Capture the cell that displays the provided text and extract its (X, Y) central coordinate. 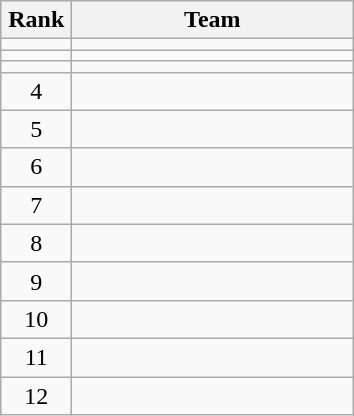
12 (36, 395)
6 (36, 167)
Team (212, 20)
8 (36, 243)
Rank (36, 20)
11 (36, 357)
5 (36, 129)
4 (36, 91)
7 (36, 205)
10 (36, 319)
9 (36, 281)
